Find where the given text appears and provide that cell's center as (X, Y) coordinate. 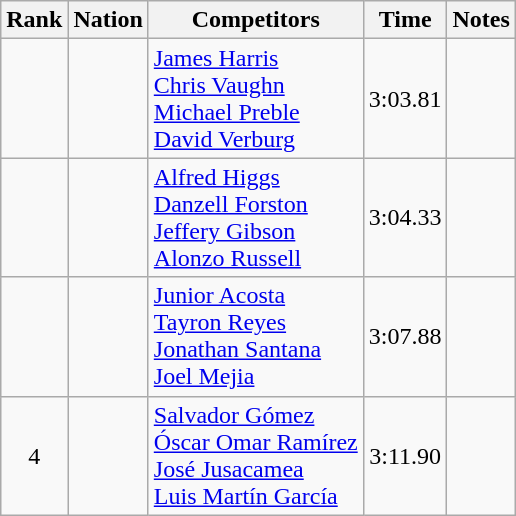
Junior AcostaTayron ReyesJonathan SantanaJoel Mejia (256, 336)
Notes (481, 20)
James HarrisChris VaughnMichael PrebleDavid Verburg (256, 98)
3:04.33 (405, 218)
Time (405, 20)
3:03.81 (405, 98)
Salvador GómezÓscar Omar RamírezJosé JusacameaLuis Martín García (256, 456)
Nation (108, 20)
3:11.90 (405, 456)
Rank (34, 20)
Competitors (256, 20)
4 (34, 456)
3:07.88 (405, 336)
Alfred HiggsDanzell ForstonJeffery GibsonAlonzo Russell (256, 218)
